Search for the cell housing the specified text and yield its [x, y] center coordinate. 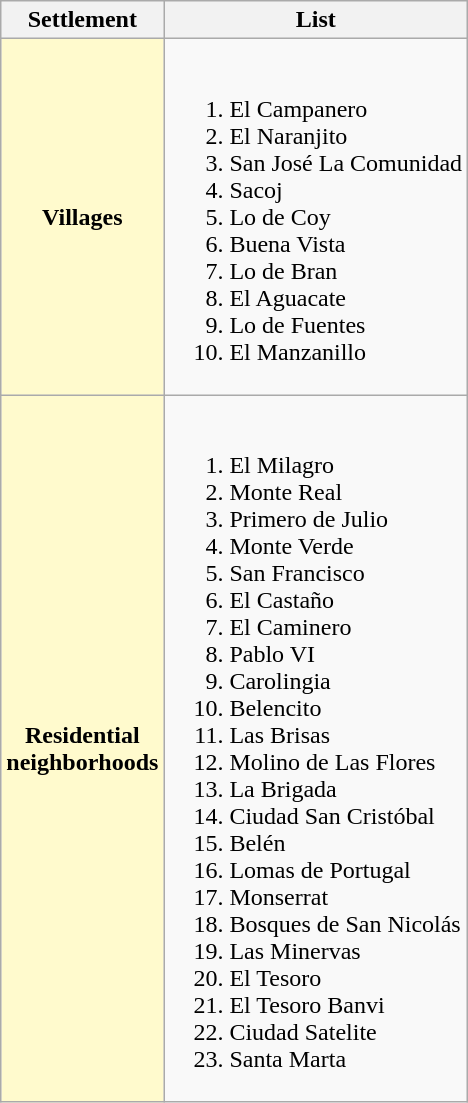
Villages [82, 217]
Residential neighborhoods [82, 748]
Settlement [82, 20]
El CampaneroEl NaranjitoSan José La ComunidadSacojLo de CoyBuena VistaLo de BranEl AguacateLo de FuentesEl Manzanillo [316, 217]
List [316, 20]
